Find where the given text appears and provide that cell's center as [X, Y] coordinate. 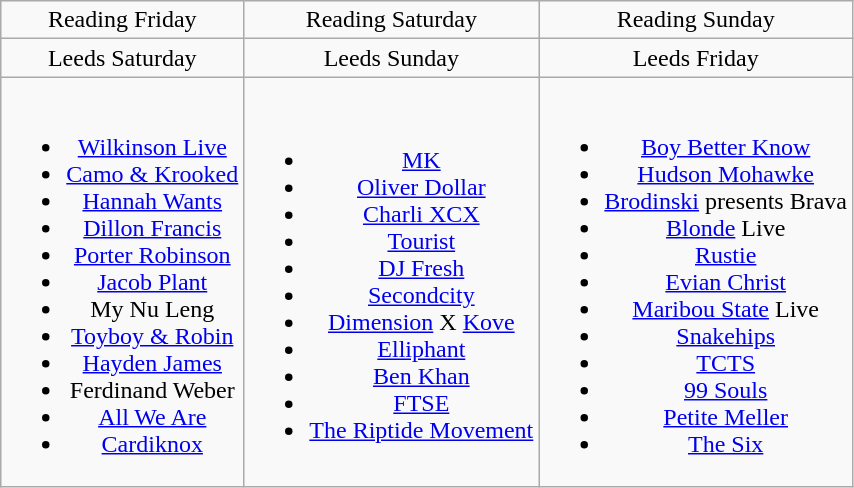
Leeds Friday [696, 58]
Boy Better KnowHudson MohawkeBrodinski presents BravaBlonde LiveRustieEvian ChristMaribou State LiveSnakehipsTCTS99 SoulsPetite MellerThe Six [696, 282]
Reading Sunday [696, 20]
MKOliver DollarCharli XCXTouristDJ FreshSecondcityDimension X KoveElliphantBen KhanFTSEThe Riptide Movement [392, 282]
Reading Saturday [392, 20]
Leeds Saturday [122, 58]
Leeds Sunday [392, 58]
Reading Friday [122, 20]
